Capture the cell that displays the provided text and extract its [X, Y] central coordinate. 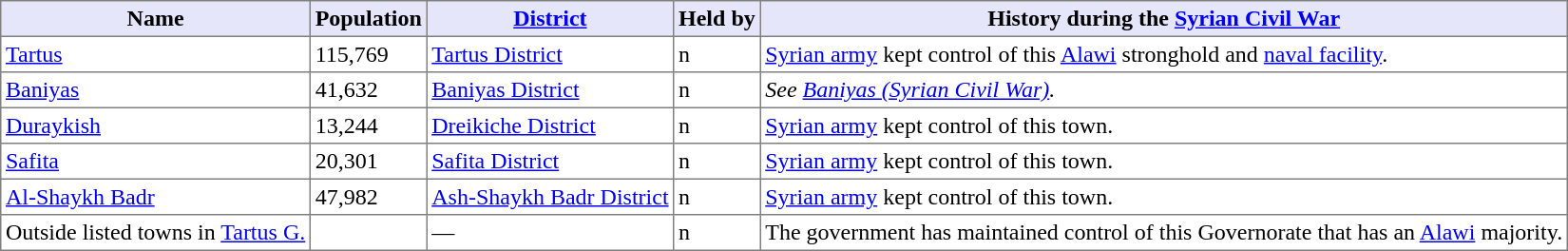
Baniyas [156, 90]
47,982 [369, 197]
115,769 [369, 54]
History during the Syrian Civil War [1163, 19]
Name [156, 19]
13,244 [369, 125]
Syrian army kept control of this Alawi stronghold and naval facility. [1163, 54]
— [550, 233]
Safita District [550, 162]
See Baniyas (Syrian Civil War). [1163, 90]
20,301 [369, 162]
Duraykish [156, 125]
District [550, 19]
Dreikiche District [550, 125]
Outside listed towns in Tartus G. [156, 233]
Al-Shaykh Badr [156, 197]
41,632 [369, 90]
Held by [717, 19]
Ash-Shaykh Badr District [550, 197]
Tartus [156, 54]
Safita [156, 162]
The government has maintained control of this Governorate that has an Alawi majority. [1163, 233]
Tartus District [550, 54]
Baniyas District [550, 90]
Population [369, 19]
